For the text-containing cell, return its midpoint in (x, y) coordinate format. 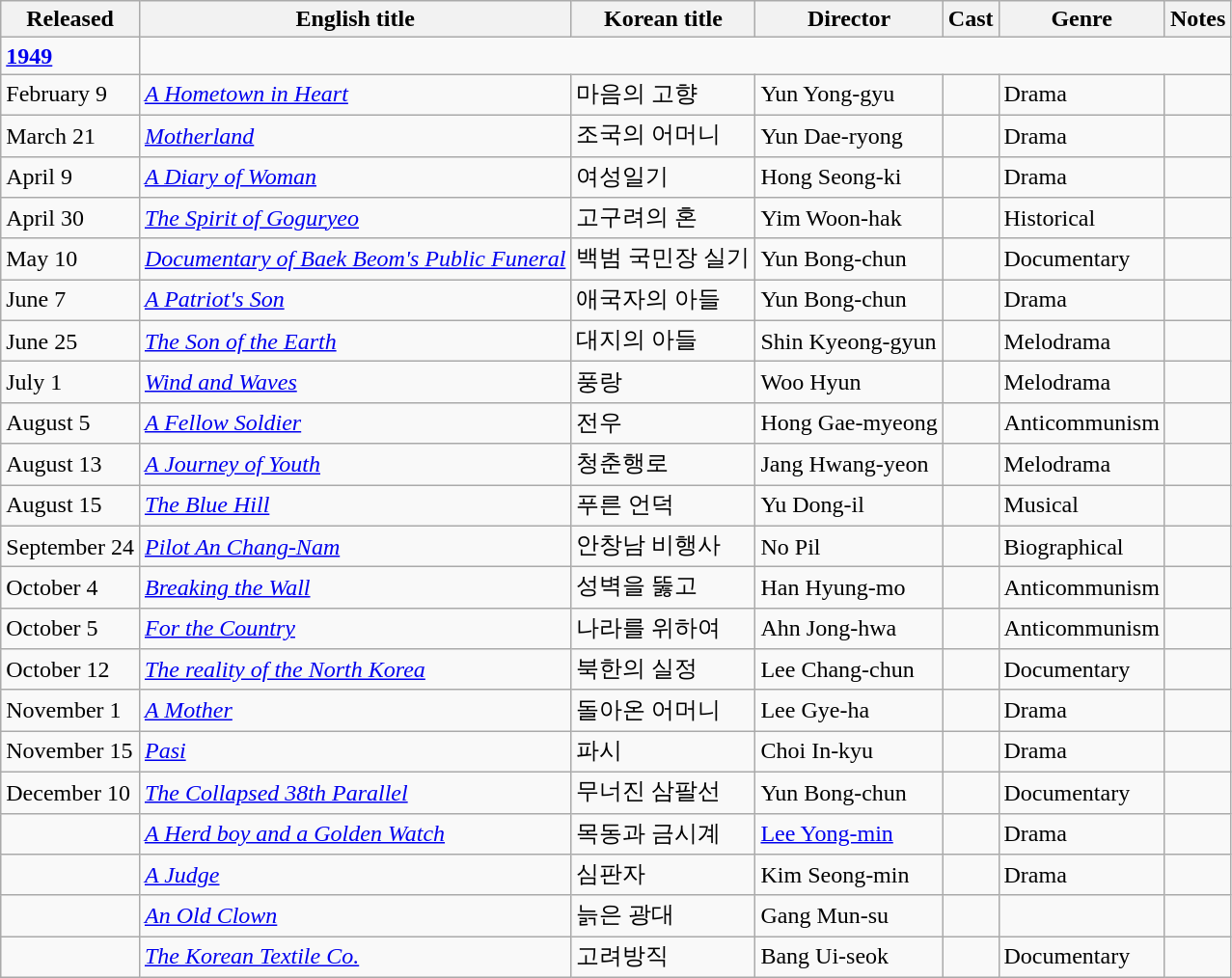
A Diary of Woman (355, 177)
A Mother (355, 710)
Hong Seong-ki (849, 177)
Lee Gye-ha (849, 710)
심판자 (664, 876)
A Patriot's Son (355, 301)
A Hometown in Heart (355, 95)
October 5 (70, 629)
June 25 (70, 341)
Kim Seong-min (849, 876)
An Old Clown (355, 916)
목동과 금시계 (664, 833)
February 9 (70, 95)
Yun Yong-gyu (849, 95)
September 24 (70, 546)
The Korean Textile Co. (355, 957)
August 5 (70, 422)
Director (849, 19)
October 4 (70, 588)
November 1 (70, 710)
Lee Chang-chun (849, 669)
1949 (70, 56)
성벽을 뚫고 (664, 588)
파시 (664, 752)
A Fellow Soldier (355, 422)
고구려의 혼 (664, 218)
청춘행로 (664, 465)
Han Hyung-mo (849, 588)
마음의 고향 (664, 95)
Wind and Waves (355, 382)
December 10 (70, 793)
August 15 (70, 505)
No Pil (849, 546)
고려방직 (664, 957)
Released (70, 19)
풍랑 (664, 382)
Jang Hwang-yeon (849, 465)
북한의 실정 (664, 669)
Pasi (355, 752)
June 7 (70, 301)
A Herd boy and a Golden Watch (355, 833)
Korean title (664, 19)
늙은 광대 (664, 916)
무너진 삼팔선 (664, 793)
Notes (1197, 19)
여성일기 (664, 177)
전우 (664, 422)
A Journey of Youth (355, 465)
Hong Gae-myeong (849, 422)
돌아온 어머니 (664, 710)
Ahn Jong-hwa (849, 629)
May 10 (70, 258)
애국자의 아들 (664, 301)
안창남 비행사 (664, 546)
Pilot An Chang-Nam (355, 546)
Gang Mun-su (849, 916)
Breaking the Wall (355, 588)
March 21 (70, 135)
Yun Dae-ryong (849, 135)
For the Country (355, 629)
Lee Yong-min (849, 833)
Musical (1081, 505)
Genre (1081, 19)
Historical (1081, 218)
July 1 (70, 382)
Cast (971, 19)
November 15 (70, 752)
April 30 (70, 218)
The Son of the Earth (355, 341)
조국의 어머니 (664, 135)
Motherland (355, 135)
The Blue Hill (355, 505)
The Spirit of Goguryeo (355, 218)
Choi In-kyu (849, 752)
October 12 (70, 669)
푸른 언덕 (664, 505)
A Judge (355, 876)
August 13 (70, 465)
백범 국민장 실기 (664, 258)
Documentary of Baek Beom's Public Funeral (355, 258)
April 9 (70, 177)
English title (355, 19)
Bang Ui-seok (849, 957)
Biographical (1081, 546)
Shin Kyeong-gyun (849, 341)
Yu Dong-il (849, 505)
The reality of the North Korea (355, 669)
Woo Hyun (849, 382)
나라를 위하여 (664, 629)
The Collapsed 38th Parallel (355, 793)
대지의 아들 (664, 341)
Yim Woon-hak (849, 218)
